For the text-containing cell, return its midpoint in (x, y) coordinate format. 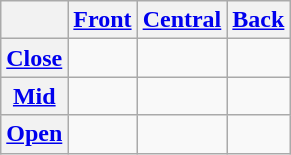
Open (34, 134)
Central (182, 20)
Mid (34, 96)
Back (258, 20)
Front (102, 20)
Close (34, 58)
